Find where the given text appears and provide that cell's center as [x, y] coordinate. 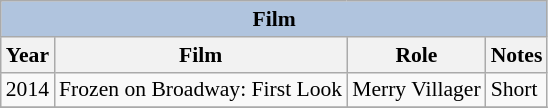
2014 [28, 90]
Merry Villager [416, 90]
Role [416, 55]
Short [517, 90]
Notes [517, 55]
Frozen on Broadway: First Look [200, 90]
Year [28, 55]
